Search for the cell housing the specified text and yield its [X, Y] center coordinate. 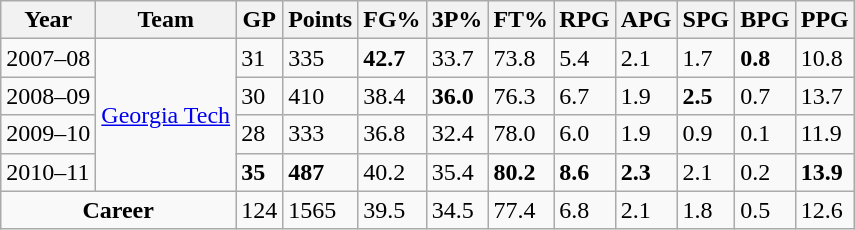
5.4 [585, 58]
APG [646, 20]
0.9 [706, 134]
34.5 [457, 210]
2.5 [706, 96]
2008–09 [48, 96]
42.7 [392, 58]
FT% [521, 20]
SPG [706, 20]
30 [260, 96]
335 [320, 58]
Team [166, 20]
36.8 [392, 134]
6.0 [585, 134]
13.7 [824, 96]
80.2 [521, 172]
31 [260, 58]
8.6 [585, 172]
6.7 [585, 96]
0.2 [765, 172]
39.5 [392, 210]
PPG [824, 20]
RPG [585, 20]
11.9 [824, 134]
1.7 [706, 58]
124 [260, 210]
6.8 [585, 210]
2009–10 [48, 134]
38.4 [392, 96]
35.4 [457, 172]
2007–08 [48, 58]
BPG [765, 20]
Georgia Tech [166, 115]
73.8 [521, 58]
33.7 [457, 58]
1565 [320, 210]
40.2 [392, 172]
12.6 [824, 210]
333 [320, 134]
2010–11 [48, 172]
2.3 [646, 172]
0.7 [765, 96]
Points [320, 20]
410 [320, 96]
FG% [392, 20]
35 [260, 172]
3P% [457, 20]
78.0 [521, 134]
Year [48, 20]
GP [260, 20]
10.8 [824, 58]
0.8 [765, 58]
0.1 [765, 134]
1.8 [706, 210]
28 [260, 134]
13.9 [824, 172]
36.0 [457, 96]
76.3 [521, 96]
0.5 [765, 210]
Career [118, 210]
487 [320, 172]
32.4 [457, 134]
77.4 [521, 210]
